Provide the [x, y] coordinate of the cell's center where the given text is located.  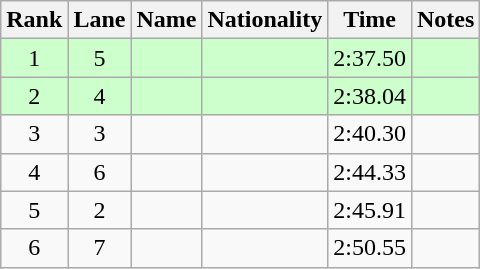
1 [34, 58]
2:40.30 [370, 134]
Rank [34, 20]
2:37.50 [370, 58]
Notes [445, 20]
Lane [100, 20]
2:50.55 [370, 248]
2:38.04 [370, 96]
Name [166, 20]
2:44.33 [370, 172]
2:45.91 [370, 210]
7 [100, 248]
Nationality [265, 20]
Time [370, 20]
